Return (X, Y) of the center of cell containing provided text 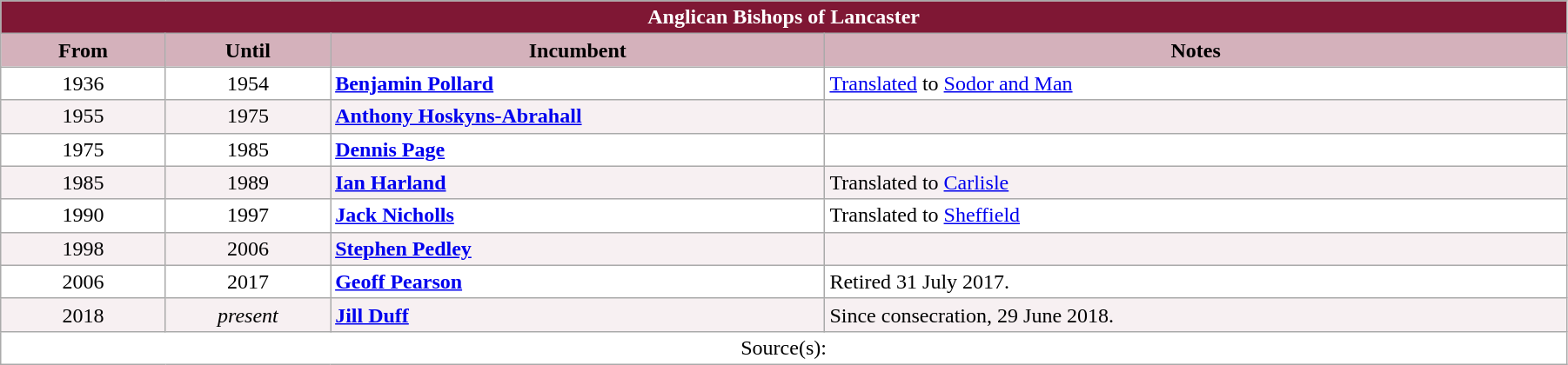
Ian Harland (578, 182)
Translated to Carlisle (1196, 182)
Anthony Hoskyns-Abrahall (578, 116)
1997 (247, 216)
1998 (84, 249)
Geoff Pearson (578, 282)
Dennis Page (578, 149)
Retired 31 July 2017. (1196, 282)
1989 (247, 182)
present (247, 315)
From (84, 50)
Benjamin Pollard (578, 83)
Until (247, 50)
1954 (247, 83)
Source(s): (784, 348)
2017 (247, 282)
Stephen Pedley (578, 249)
Translated to Sheffield (1196, 216)
Translated to Sodor and Man (1196, 83)
Anglican Bishops of Lancaster (784, 17)
Jack Nicholls (578, 216)
Notes (1196, 50)
Jill Duff (578, 315)
Incumbent (578, 50)
Since consecration, 29 June 2018. (1196, 315)
1936 (84, 83)
2018 (84, 315)
1955 (84, 116)
1990 (84, 216)
